Return the [X, Y] coordinate for the center point of the cell that contains the specified text.  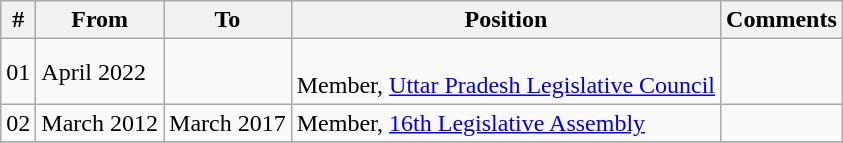
To [228, 20]
Comments [782, 20]
March 2012 [100, 123]
From [100, 20]
Member, Uttar Pradesh Legislative Council [506, 72]
01 [18, 72]
02 [18, 123]
# [18, 20]
March 2017 [228, 123]
Member, 16th Legislative Assembly [506, 123]
April 2022 [100, 72]
Position [506, 20]
